Return [X, Y] of the center of cell containing provided text 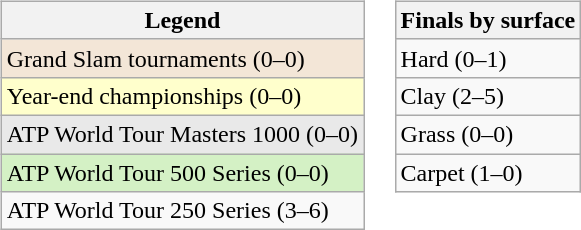
Grand Slam tournaments (0–0) [182, 58]
Year-end championships (0–0) [182, 96]
Finals by surface [488, 20]
Hard (0–1) [488, 58]
ATP World Tour 250 Series (3–6) [182, 211]
Carpet (1–0) [488, 173]
Clay (2–5) [488, 96]
ATP World Tour 500 Series (0–0) [182, 173]
Legend [182, 20]
ATP World Tour Masters 1000 (0–0) [182, 134]
Grass (0–0) [488, 134]
